From the cell containing the given text, extract its center point as (X, Y) coordinate. 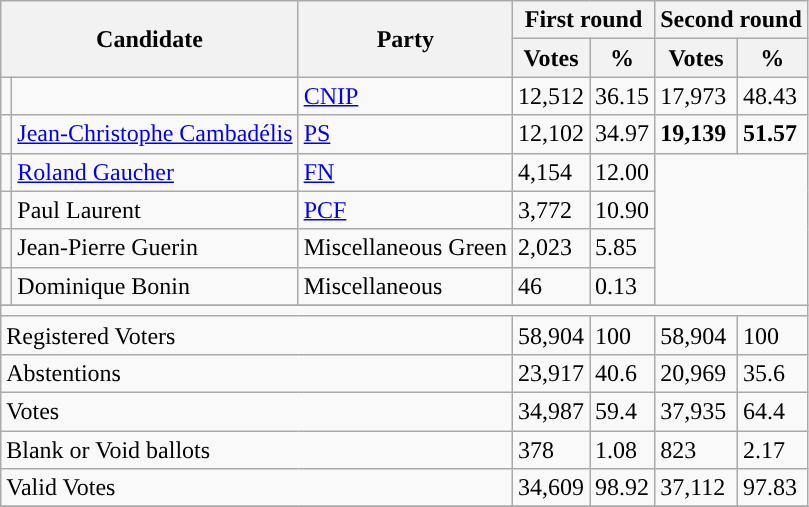
19,139 (696, 134)
Party (405, 39)
37,935 (696, 411)
40.6 (622, 373)
Miscellaneous Green (405, 248)
PS (405, 134)
Blank or Void ballots (257, 449)
378 (550, 449)
Jean-Christophe Cambadélis (155, 134)
0.13 (622, 286)
20,969 (696, 373)
34,987 (550, 411)
12,512 (550, 96)
Roland Gaucher (155, 172)
35.6 (772, 373)
34,609 (550, 488)
59.4 (622, 411)
CNIP (405, 96)
Jean-Pierre Guerin (155, 248)
PCF (405, 210)
3,772 (550, 210)
64.4 (772, 411)
First round (583, 20)
Paul Laurent (155, 210)
34.97 (622, 134)
Registered Voters (257, 335)
5.85 (622, 248)
98.92 (622, 488)
Dominique Bonin (155, 286)
37,112 (696, 488)
Miscellaneous (405, 286)
36.15 (622, 96)
4,154 (550, 172)
FN (405, 172)
823 (696, 449)
48.43 (772, 96)
Abstentions (257, 373)
2.17 (772, 449)
10.90 (622, 210)
46 (550, 286)
17,973 (696, 96)
Second round (732, 20)
2,023 (550, 248)
51.57 (772, 134)
Candidate (150, 39)
12,102 (550, 134)
23,917 (550, 373)
Valid Votes (257, 488)
1.08 (622, 449)
97.83 (772, 488)
12.00 (622, 172)
